Determine the (x, y) coordinate at the center of the cell enclosing the given text.  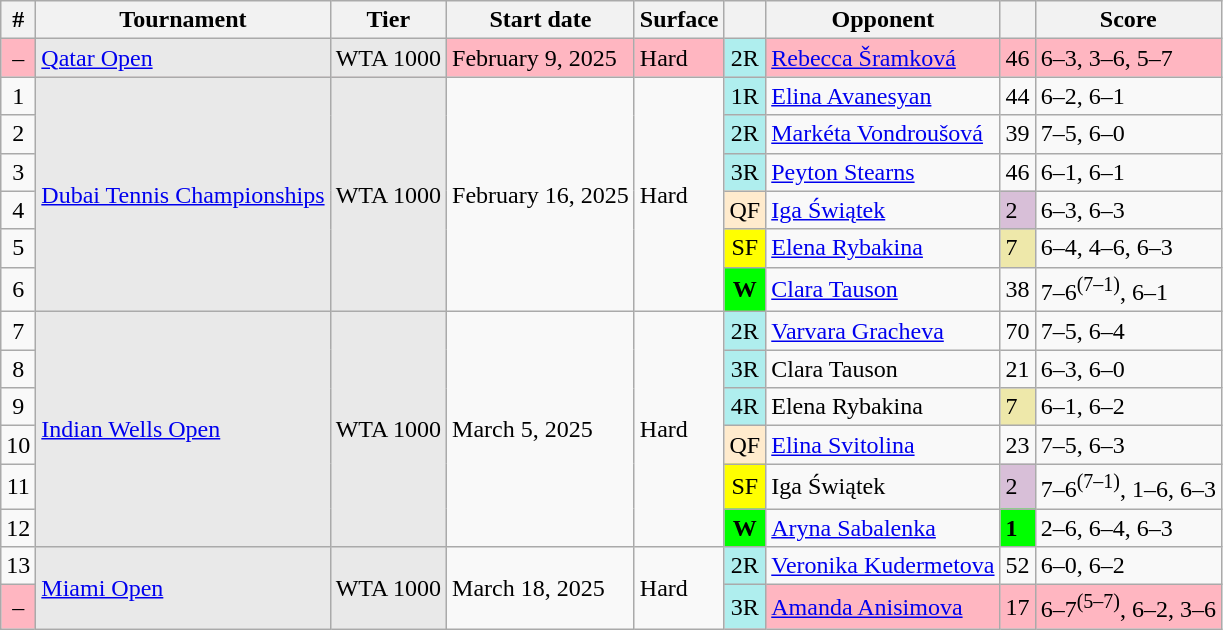
7–5, 6–4 (1128, 331)
Indian Wells Open (183, 430)
6–2, 6–1 (1128, 96)
6–3, 3–6, 5–7 (1128, 58)
February 16, 2025 (541, 194)
17 (1018, 608)
21 (1018, 369)
6 (18, 290)
7–6(7–1), 6–1 (1128, 290)
February 9, 2025 (541, 58)
6–1, 6–2 (1128, 407)
8 (18, 369)
1R (745, 96)
March 18, 2025 (541, 588)
Surface (679, 20)
Peyton Stearns (883, 172)
Dubai Tennis Championships (183, 194)
13 (18, 566)
March 5, 2025 (541, 430)
7–5, 6–3 (1128, 445)
Elina Avanesyan (883, 96)
12 (18, 528)
6–3, 6–3 (1128, 210)
Tournament (183, 20)
Rebecca Šramková (883, 58)
3 (18, 172)
6–0, 6–2 (1128, 566)
Varvara Gracheva (883, 331)
5 (18, 248)
Amanda Anisimova (883, 608)
# (18, 20)
9 (18, 407)
6–7(5–7), 6–2, 3–6 (1128, 608)
Markéta Vondroušová (883, 134)
Miami Open (183, 588)
70 (1018, 331)
Start date (541, 20)
2–6, 6–4, 6–3 (1128, 528)
11 (18, 486)
Tier (388, 20)
39 (1018, 134)
7–6(7–1), 1–6, 6–3 (1128, 486)
6–1, 6–1 (1128, 172)
Qatar Open (183, 58)
23 (1018, 445)
6–3, 6–0 (1128, 369)
4 (18, 210)
Opponent (883, 20)
7–5, 6–0 (1128, 134)
52 (1018, 566)
Elina Svitolina (883, 445)
Score (1128, 20)
Veronika Kudermetova (883, 566)
4R (745, 407)
6–4, 4–6, 6–3 (1128, 248)
38 (1018, 290)
44 (1018, 96)
Aryna Sabalenka (883, 528)
10 (18, 445)
